Pinpoint the cell where the given text exists, returning its [x, y] midpoint coordinate. 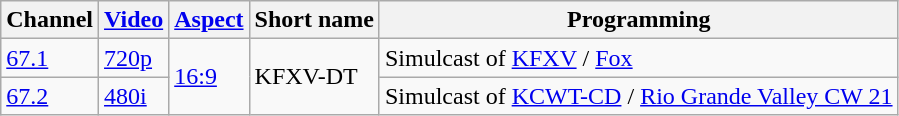
480i [134, 96]
Channel [50, 20]
67.1 [50, 58]
67.2 [50, 96]
Programming [638, 20]
Video [134, 20]
Simulcast of KFXV / Fox [638, 58]
Aspect [209, 20]
Simulcast of KCWT-CD / Rio Grande Valley CW 21 [638, 96]
Short name [314, 20]
KFXV-DT [314, 77]
720p [134, 58]
16:9 [209, 77]
